For the text-containing cell, return its midpoint in [x, y] coordinate format. 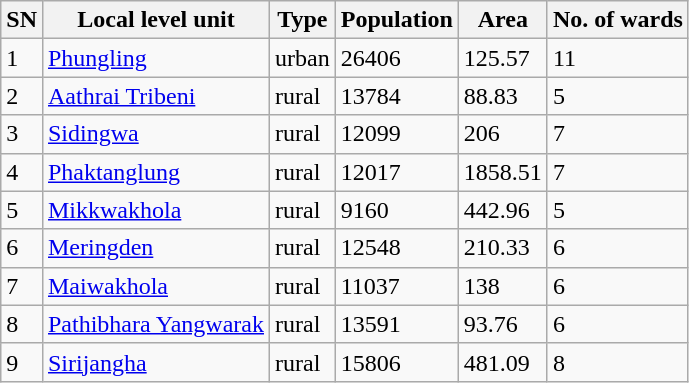
Local level unit [156, 20]
9160 [396, 210]
12099 [396, 134]
15806 [396, 362]
88.83 [502, 96]
12548 [396, 248]
12017 [396, 172]
Sidingwa [156, 134]
Phungling [156, 58]
2 [22, 96]
4 [22, 172]
210.33 [502, 248]
No. of wards [618, 20]
Sirijangha [156, 362]
11037 [396, 286]
206 [502, 134]
Mikkwakhola [156, 210]
125.57 [502, 58]
26406 [396, 58]
Meringden [156, 248]
Population [396, 20]
Area [502, 20]
Maiwakhola [156, 286]
13591 [396, 324]
93.76 [502, 324]
1 [22, 58]
Pathibhara Yangwarak [156, 324]
11 [618, 58]
9 [22, 362]
481.09 [502, 362]
3 [22, 134]
Aathrai Tribeni [156, 96]
Type [303, 20]
Phaktanglung [156, 172]
1858.51 [502, 172]
138 [502, 286]
urban [303, 58]
SN [22, 20]
442.96 [502, 210]
13784 [396, 96]
